Find where the given text appears and provide that cell's center as [x, y] coordinate. 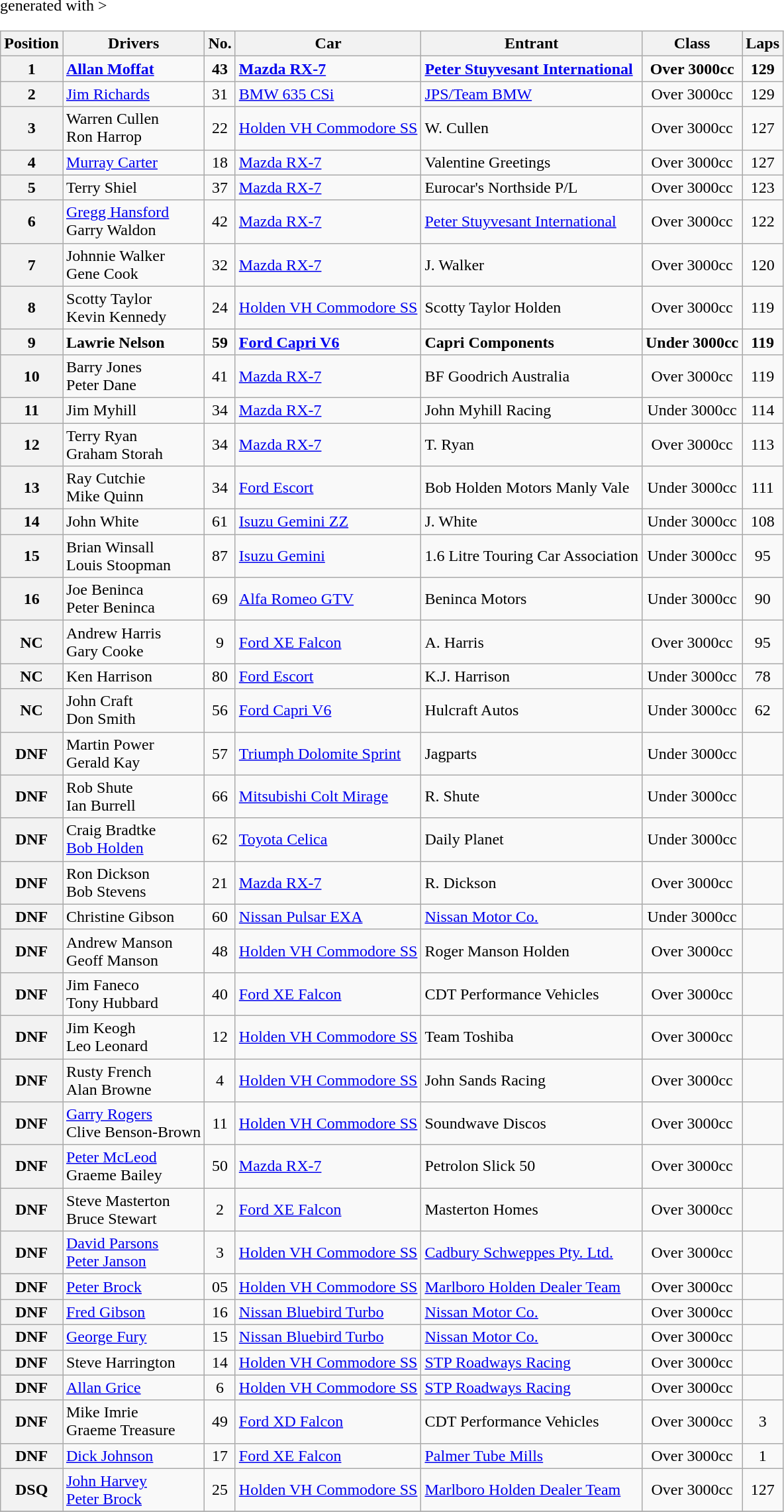
Bob Holden Motors Manly Vale [532, 487]
John Harvey Peter Brock [133, 1490]
50 [220, 1167]
Lawrie Nelson [133, 342]
80 [220, 676]
78 [763, 676]
122 [763, 221]
Soundwave Discos [532, 1123]
Valentine Greetings [532, 162]
Daily Planet [532, 840]
Scotty Taylor Holden [532, 307]
Garry Rogers Clive Benson-Brown [133, 1123]
1.6 Litre Touring Car Association [532, 556]
No. [220, 44]
Car [328, 44]
69 [220, 599]
18 [220, 162]
Dick Johnson [133, 1456]
R. Dickson [532, 882]
Ford XD Falcon [328, 1421]
Terry Ryan Graham Storah [133, 444]
John Sands Racing [532, 1080]
John White [133, 522]
Team Toshiba [532, 1037]
25 [220, 1490]
Rob Shute Ian Burrell [133, 796]
Gregg Hansford Garry Waldon [133, 221]
Peter Brock [133, 1287]
John Myhill Racing [532, 410]
Ken Harrison [133, 676]
41 [220, 376]
90 [763, 599]
17 [220, 1456]
JPS/Team BMW [532, 94]
Hulcraft Autos [532, 710]
Capri Components [532, 342]
Martin Power Gerald Kay [133, 754]
Jagparts [532, 754]
Warren Cullen Ron Harrop [133, 128]
Drivers [133, 44]
Andrew Manson Geoff Manson [133, 951]
13 [32, 487]
Allan Moffat [133, 69]
Alfa Romeo GTV [328, 599]
Triumph Dolomite Sprint [328, 754]
Murray Carter [133, 162]
R. Shute [532, 796]
Mitsubishi Colt Mirage [328, 796]
Nissan Pulsar EXA [328, 917]
111 [763, 487]
K.J. Harrison [532, 676]
31 [220, 94]
123 [763, 187]
Ray Cutchie Mike Quinn [133, 487]
Masterton Homes [532, 1209]
05 [220, 1287]
Cadbury Schweppes Pty. Ltd. [532, 1253]
37 [220, 187]
Fred Gibson [133, 1312]
59 [220, 342]
Steve Harrington [133, 1362]
113 [763, 444]
BF Goodrich Australia [532, 376]
Eurocar's Northside P/L [532, 187]
W. Cullen [532, 128]
Roger Manson Holden [532, 951]
J. Walker [532, 265]
John Craft Don Smith [133, 710]
Isuzu Gemini [328, 556]
Scotty Taylor Kevin Kennedy [133, 307]
7 [32, 265]
BMW 635 CSi [328, 94]
42 [220, 221]
61 [220, 522]
Jim Keogh Leo Leonard [133, 1037]
8 [32, 307]
Steve Masterton Bruce Stewart [133, 1209]
Rusty French Alan Browne [133, 1080]
43 [220, 69]
A. Harris [532, 642]
120 [763, 265]
Entrant [532, 44]
Peter McLeod Graeme Bailey [133, 1167]
Petrolon Slick 50 [532, 1167]
Barry Jones Peter Dane [133, 376]
Joe Beninca Peter Beninca [133, 599]
Andrew Harris Gary Cooke [133, 642]
57 [220, 754]
Jim Faneco Tony Hubbard [133, 993]
10 [32, 376]
5 [32, 187]
56 [220, 710]
66 [220, 796]
49 [220, 1421]
T. Ryan [532, 444]
DSQ [32, 1490]
24 [220, 307]
J. White [532, 522]
48 [220, 951]
87 [220, 556]
Isuzu Gemini ZZ [328, 522]
Position [32, 44]
Mike Imrie Graeme Treasure [133, 1421]
Jim Myhill [133, 410]
Terry Shiel [133, 187]
60 [220, 917]
22 [220, 128]
Palmer Tube Mills [532, 1456]
Johnnie Walker Gene Cook [133, 265]
Beninca Motors [532, 599]
108 [763, 522]
Toyota Celica [328, 840]
Jim Richards [133, 94]
21 [220, 882]
Allan Grice [133, 1387]
Craig Bradtke Bob Holden [133, 840]
32 [220, 265]
40 [220, 993]
114 [763, 410]
Brian Winsall Louis Stoopman [133, 556]
David Parsons Peter Janson [133, 1253]
Laps [763, 44]
Christine Gibson [133, 917]
Class [691, 44]
Ron Dickson Bob Stevens [133, 882]
George Fury [133, 1337]
